Find where the given text appears and provide that cell's center as (X, Y) coordinate. 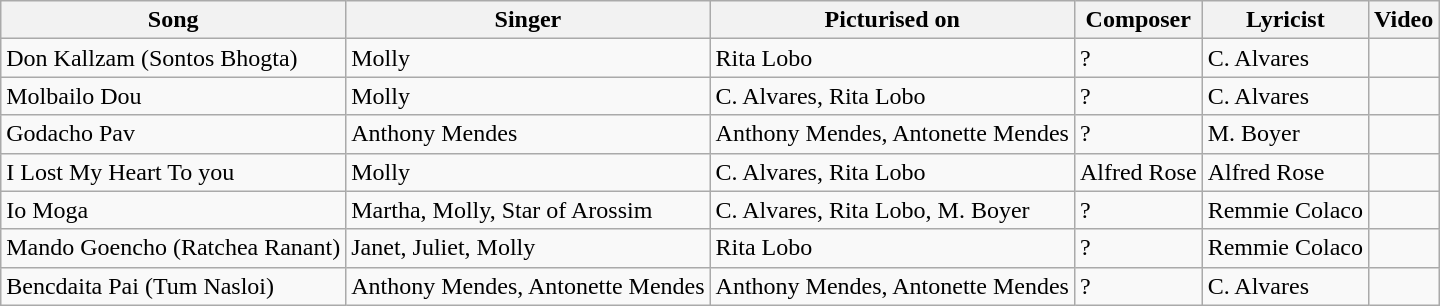
Don Kallzam (Sontos Bhogta) (174, 58)
Composer (1138, 20)
Molbailo Dou (174, 96)
Singer (528, 20)
Io Moga (174, 210)
Anthony Mendes (528, 134)
Picturised on (892, 20)
Martha, Molly, Star of Arossim (528, 210)
Song (174, 20)
Godacho Pav (174, 134)
Mando Goencho (Ratchea Ranant) (174, 248)
C. Alvares, Rita Lobo, M. Boyer (892, 210)
Lyricist (1285, 20)
M. Boyer (1285, 134)
Janet, Juliet, Molly (528, 248)
I Lost My Heart To you (174, 172)
Bencdaita Pai (Tum Nasloi) (174, 286)
Video (1403, 20)
